For the text-containing cell, return its midpoint in [x, y] coordinate format. 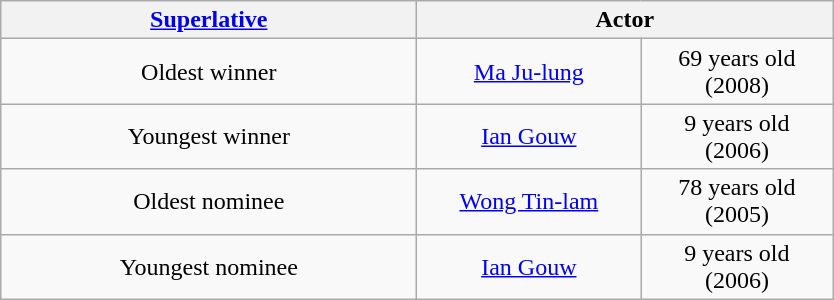
Oldest nominee [209, 202]
Youngest winner [209, 136]
Actor [625, 20]
Oldest winner [209, 72]
Wong Tin-lam [529, 202]
Ma Ju-lung [529, 72]
69 years old(2008) [737, 72]
Youngest nominee [209, 266]
78 years old(2005) [737, 202]
Superlative [209, 20]
